Output the (X, Y) coordinate of the center of the cell containing the given text.  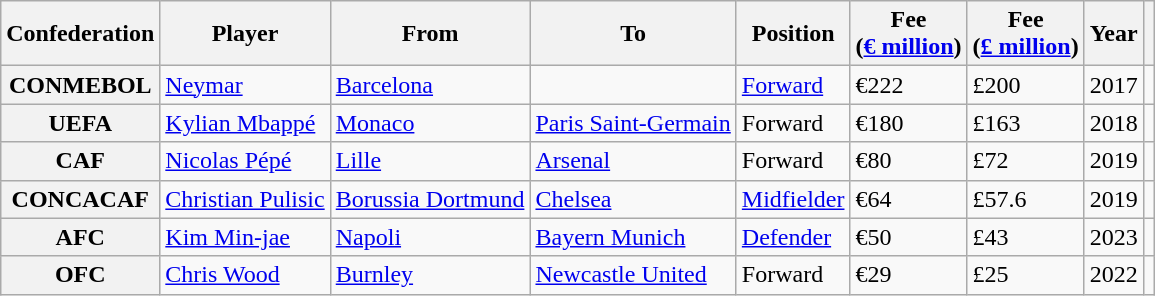
£57.6 (1026, 199)
€222 (908, 85)
€80 (908, 161)
From (430, 34)
Burnley (430, 275)
€64 (908, 199)
Neymar (245, 85)
Position (793, 34)
2017 (1114, 85)
£43 (1026, 237)
2023 (1114, 237)
Player (245, 34)
OFC (80, 275)
Arsenal (633, 161)
£163 (1026, 123)
Kylian Mbappé (245, 123)
Fee(€ million) (908, 34)
2022 (1114, 275)
€29 (908, 275)
Borussia Dortmund (430, 199)
£72 (1026, 161)
To (633, 34)
Chris Wood (245, 275)
Midfielder (793, 199)
AFC (80, 237)
Monaco (430, 123)
€180 (908, 123)
Barcelona (430, 85)
Kim Min-jae (245, 237)
Nicolas Pépé (245, 161)
Defender (793, 237)
UEFA (80, 123)
2018 (1114, 123)
Bayern Munich (633, 237)
Confederation (80, 34)
Napoli (430, 237)
Newcastle United (633, 275)
Paris Saint-Germain (633, 123)
Christian Pulisic (245, 199)
CAF (80, 161)
CONCACAF (80, 199)
CONMEBOL (80, 85)
Fee(£ million) (1026, 34)
€50 (908, 237)
£200 (1026, 85)
Lille (430, 161)
Chelsea (633, 199)
£25 (1026, 275)
Year (1114, 34)
